Find where the given text appears and provide that cell's center as [X, Y] coordinate. 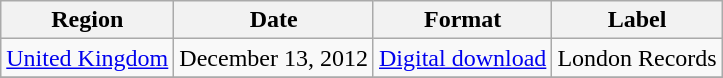
London Records [637, 58]
United Kingdom [88, 58]
Date [274, 20]
Label [637, 20]
December 13, 2012 [274, 58]
Format [462, 20]
Digital download [462, 58]
Region [88, 20]
